Locate the cell with the specified text and output its [x, y] center coordinate. 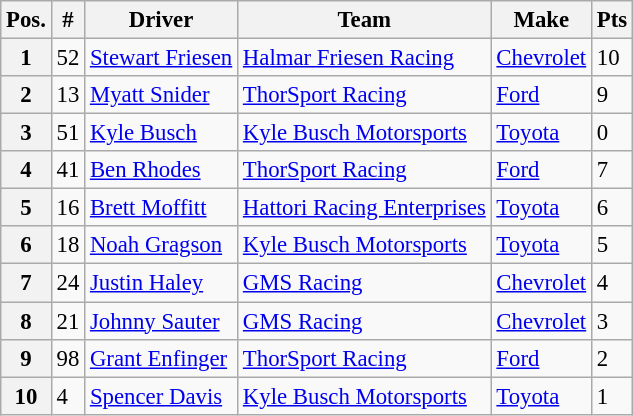
Pts [612, 20]
18 [68, 245]
Johnny Sauter [162, 321]
51 [68, 133]
16 [68, 208]
21 [68, 321]
Noah Gragson [162, 245]
Make [541, 20]
Driver [162, 20]
52 [68, 58]
Halmar Friesen Racing [365, 58]
8 [26, 321]
98 [68, 358]
Kyle Busch [162, 133]
Justin Haley [162, 283]
24 [68, 283]
# [68, 20]
Ben Rhodes [162, 170]
13 [68, 95]
Team [365, 20]
0 [612, 133]
Pos. [26, 20]
Myatt Snider [162, 95]
Hattori Racing Enterprises [365, 208]
Brett Moffitt [162, 208]
Grant Enfinger [162, 358]
Stewart Friesen [162, 58]
41 [68, 170]
Spencer Davis [162, 396]
